Scan for the cell matching the given text and deliver its (x, y) coordinate at center. 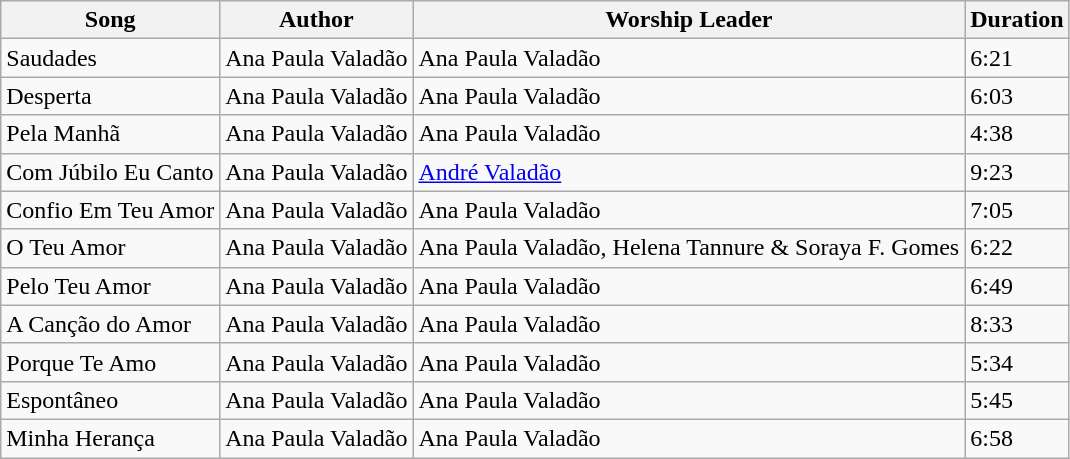
Pela Manhã (110, 134)
4:38 (1017, 134)
Minha Herança (110, 438)
O Teu Amor (110, 248)
Pelo Teu Amor (110, 286)
Com Júbilo Eu Canto (110, 172)
5:45 (1017, 400)
Song (110, 20)
5:34 (1017, 362)
Saudades (110, 58)
Duration (1017, 20)
6:49 (1017, 286)
Author (316, 20)
Confio Em Teu Amor (110, 210)
9:23 (1017, 172)
6:22 (1017, 248)
Worship Leader (689, 20)
7:05 (1017, 210)
A Canção do Amor (110, 324)
Ana Paula Valadão, Helena Tannure & Soraya F. Gomes (689, 248)
8:33 (1017, 324)
Desperta (110, 96)
Porque Te Amo (110, 362)
6:58 (1017, 438)
6:03 (1017, 96)
6:21 (1017, 58)
André Valadão (689, 172)
Espontâneo (110, 400)
